Extract the [x, y] coordinate from the center of the cell holding the provided text.  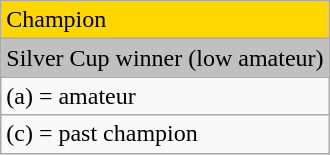
Champion [165, 20]
(a) = amateur [165, 96]
Silver Cup winner (low amateur) [165, 58]
(c) = past champion [165, 134]
